Determine the (x, y) coordinate at the center of the cell enclosing the given text.  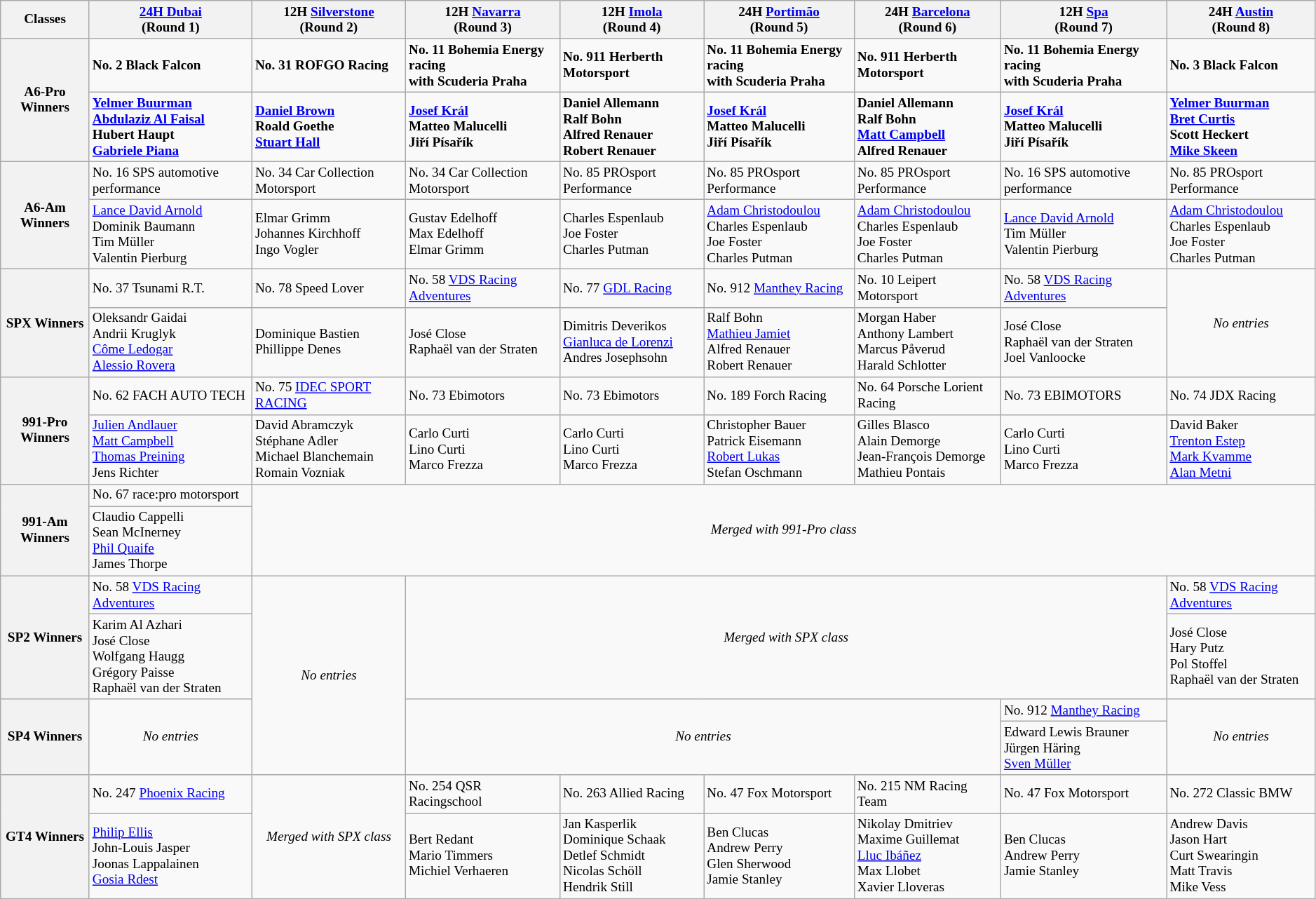
12H Spa(Round 7) (1084, 20)
GT4 Winners (45, 837)
Bert Redant Mario Timmers Michiel Verhaeren (482, 856)
Ralf Bohn Mathieu Jamiet Alfred Renauer Robert Renauer (779, 342)
No. 62 FACH AUTO TECH (170, 396)
Philip Ellis John-Louis Jasper Joonas Lappalainen Gosia Rdest (170, 856)
24H Austin(Round 8) (1241, 20)
Julien Andlauer Matt Campbell Thomas Preining Jens Richter (170, 449)
David Baker Trenton Estep Mark Kvamme Alan Metni (1241, 449)
Classes (45, 20)
No. 67 race:pro motorsport (170, 495)
991-Pro Winners (45, 431)
12H Silverstone(Round 2) (328, 20)
24H Portimão(Round 5) (779, 20)
No. 78 Speed Lover (328, 288)
No. 73 EBIMOTORS (1084, 396)
Charles Espenlaub Joe Foster Charles Putman (632, 234)
José Close Raphaël van der Straten (482, 342)
No. 3 Black Falcon (1241, 66)
Dominique Bastien Phillippe Denes (328, 342)
Daniel Allemann Ralf Bohn Alfred Renauer Robert Renauer (632, 126)
Andrew Davis Jason Hart Curt Swearingin Matt Travis Mike Vess (1241, 856)
No. 247 Phoenix Racing (170, 794)
A6-Pro Winners (45, 100)
Merged with 991-Pro class (784, 530)
No. 77 GDL Racing (632, 288)
Lance David Arnold Tim Müller Valentin Pierburg (1084, 234)
No. 189 Forch Racing (779, 396)
Yelmer Buurman Abdulaziz Al Faisal Hubert Haupt Gabriele Piana (170, 126)
No. 75 IDEC SPORT RACING (328, 396)
Nikolay Dmitriev Maxime Guillemat Lluc Ibáñez Max Llobet Xavier Lloveras (927, 856)
No. 254 QSR Racingschool (482, 794)
A6-Am Winners (45, 215)
991-Am Winners (45, 530)
SP2 Winners (45, 637)
No. 74 JDX Racing (1241, 396)
SPX Winners (45, 323)
Yelmer Buurman Bret Curtis Scott Heckert Mike Skeen (1241, 126)
No. 272 Classic BMW (1241, 794)
José Close Hary Putz Pol Stoffel Raphaël van der Straten (1241, 656)
Gilles Blasco Alain Demorge Jean-François Demorge Mathieu Pontais (927, 449)
Edward Lewis Brauner Jürgen Häring Sven Müller (1084, 749)
No. 64 Porsche Lorient Racing (927, 396)
Karim Al Azhari José Close Wolfgang Haugg Grégory Paisse Raphaël van der Straten (170, 656)
José Close Raphaël van der Straten Joel Vanloocke (1084, 342)
Claudio Cappelli Sean McInerney Phil Quaife James Thorpe (170, 541)
Oleksandr Gaidai Andrii Kruglyk Côme Ledogar Alessio Rovera (170, 342)
Gustav Edelhoff Max Edelhoff Elmar Grimm (482, 234)
Elmar Grimm Johannes Kirchhoff Ingo Vogler (328, 234)
Morgan Haber Anthony Lambert Marcus Påverud Harald Schlotter (927, 342)
No. 263 Allied Racing (632, 794)
No. 10 Leipert Motorsport (927, 288)
Daniel Allemann Ralf Bohn Matt Campbell Alfred Renauer (927, 126)
No. 2 Black Falcon (170, 66)
24H Barcelona(Round 6) (927, 20)
Ben Clucas Andrew Perry Jamie Stanley (1084, 856)
No. 37 Tsunami R.T. (170, 288)
Ben Clucas Andrew Perry Glen Sherwood Jamie Stanley (779, 856)
Lance David Arnold Dominik Baumann Tim Müller Valentin Pierburg (170, 234)
Dimitris Deverikos Gianluca de Lorenzi Andres Josephsohn (632, 342)
24H Dubai(Round 1) (170, 20)
Daniel Brown Roald Goethe Stuart Hall (328, 126)
12H Navarra(Round 3) (482, 20)
12H Imola(Round 4) (632, 20)
David Abramczyk Stéphane Adler Michael Blanchemain Romain Vozniak (328, 449)
Jan Kasperlik Dominique Schaak Detlef Schmidt Nicolas Schöll Hendrik Still (632, 856)
No. 215 NM Racing Team (927, 794)
No. 31 ROFGO Racing (328, 66)
Christopher Bauer Patrick Eisemann Robert Lukas Stefan Oschmann (779, 449)
SP4 Winners (45, 737)
